Locate the cell with the specified text and output its (x, y) center coordinate. 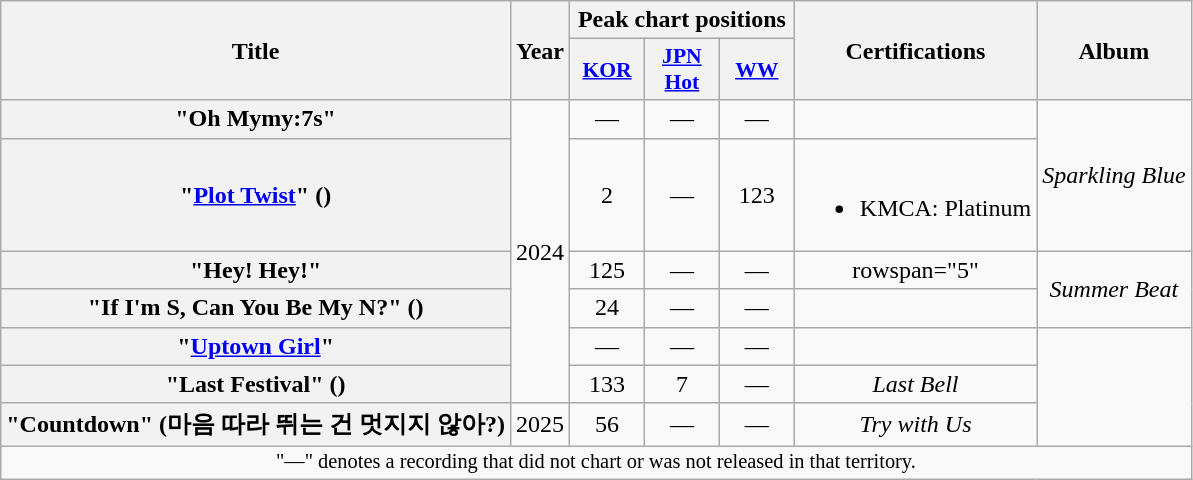
Album (1114, 50)
123 (756, 194)
"If I'm S, Can You Be My N?" () (256, 308)
WW (756, 70)
KOR (608, 70)
Summer Beat (1114, 289)
"Last Festival" () (256, 384)
Sparkling Blue (1114, 176)
Peak chart positions (682, 20)
125 (608, 270)
Last Bell (915, 384)
2025 (540, 424)
56 (608, 424)
"Hey! Hey!" (256, 270)
24 (608, 308)
"Plot Twist" () (256, 194)
"Uptown Girl" (256, 346)
2 (608, 194)
Title (256, 50)
2024 (540, 252)
Certifications (915, 50)
JPNHot (682, 70)
7 (682, 384)
133 (608, 384)
"—" denotes a recording that did not chart or was not released in that territory. (596, 463)
rowspan="5" (915, 270)
Year (540, 50)
KMCA: Platinum (915, 194)
"Oh Mymy:7s" (256, 119)
Try with Us (915, 424)
"Countdown" (마음 따라 뛰는 건 멋지지 않아?) (256, 424)
